Output the [x, y] coordinate of the center of the cell containing the given text.  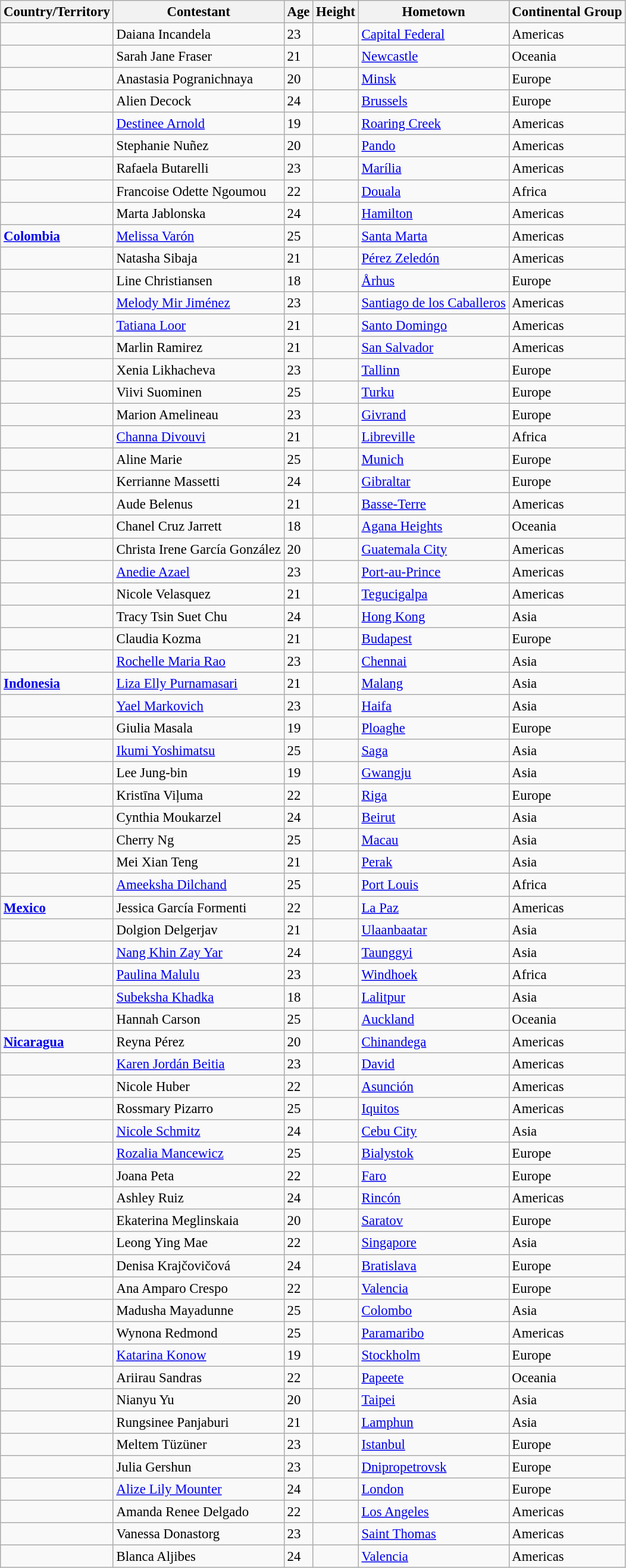
Pérez Zeledón [433, 258]
Katarina Konow [199, 1355]
Haifa [433, 706]
Vanessa Donastorg [199, 1534]
Country/Territory [57, 12]
Ikumi Yoshimatsu [199, 751]
Libreville [433, 437]
Newcastle [433, 57]
Papeete [433, 1377]
Chennai [433, 661]
Paulina Malulu [199, 974]
Givrand [433, 415]
Port Louis [433, 885]
Karen Jordán Beitia [199, 1064]
Roaring Creek [433, 124]
Århus [433, 280]
David [433, 1064]
Giulia Masala [199, 728]
Sarah Jane Fraser [199, 57]
Destinee Arnold [199, 124]
Indonesia [57, 684]
Leong Ying Mae [199, 1243]
Nianyu Yu [199, 1400]
Joana Peta [199, 1176]
Natasha Sibaja [199, 258]
Rossmary Pizarro [199, 1109]
Asunción [433, 1086]
Bratislava [433, 1265]
Mei Xian Teng [199, 863]
Subeksha Khadka [199, 997]
Perak [433, 863]
Denisa Krajčovičová [199, 1265]
Capital Federal [433, 35]
Xenia Likhacheva [199, 370]
Ekaterina Meglinskaia [199, 1221]
Santo Domingo [433, 325]
London [433, 1489]
Ariirau Sandras [199, 1377]
Cebu City [433, 1131]
Tracy Tsin Suet Chu [199, 616]
Rungsinee Panjaburi [199, 1422]
Nicole Schmitz [199, 1131]
Lee Jung-bin [199, 773]
Douala [433, 191]
Height [336, 12]
Malang [433, 684]
Iquitos [433, 1109]
Minsk [433, 79]
La Paz [433, 908]
Saint Thomas [433, 1534]
Kristīna Viļuma [199, 796]
Liza Elly Purnamasari [199, 684]
Ploaghe [433, 728]
Agana Heights [433, 527]
Paramaribo [433, 1333]
Daiana Incandela [199, 35]
Ameeksha Dilchand [199, 885]
Anastasia Pogranichnaya [199, 79]
Bialystok [433, 1154]
Saratov [433, 1221]
Nicole Velasquez [199, 594]
Rochelle Maria Rao [199, 661]
Tallinn [433, 370]
Aline Marie [199, 460]
Santiago de los Caballeros [433, 303]
Rozalia Mancewicz [199, 1154]
Wynona Redmond [199, 1333]
Basse-Terre [433, 504]
Saga [433, 751]
Contestant [199, 12]
Stockholm [433, 1355]
Mexico [57, 908]
Marlin Ramirez [199, 348]
Dnipropetrovsk [433, 1467]
Meltem Tüzüner [199, 1445]
Colombo [433, 1310]
Brussels [433, 101]
Line Christiansen [199, 280]
Gibraltar [433, 482]
Melody Mir Jiménez [199, 303]
Rafaela Butarelli [199, 169]
Windhoek [433, 974]
Kerrianne Massetti [199, 482]
Marion Amelineau [199, 415]
Stephanie Nuñez [199, 146]
Marta Jablonska [199, 213]
Munich [433, 460]
Faro [433, 1176]
Chinandega [433, 1042]
Continental Group [567, 12]
Taunggyi [433, 952]
Hannah Carson [199, 1020]
Claudia Kozma [199, 639]
Ulaanbaatar [433, 930]
Riga [433, 796]
Alize Lily Mounter [199, 1489]
Reyna Pérez [199, 1042]
Julia Gershun [199, 1467]
San Salvador [433, 348]
Lalitpur [433, 997]
Los Angeles [433, 1512]
Channa Divouvi [199, 437]
Nicaragua [57, 1042]
Amanda Renee Delgado [199, 1512]
Lamphun [433, 1422]
Cynthia Moukarzel [199, 818]
Pando [433, 146]
Istanbul [433, 1445]
Madusha Mayadunne [199, 1310]
Ashley Ruiz [199, 1198]
Blanca Aljibes [199, 1557]
Auckland [433, 1020]
Gwangju [433, 773]
Melissa Varón [199, 236]
Colombia [57, 236]
Hong Kong [433, 616]
Macau [433, 840]
Francoise Odette Ngoumou [199, 191]
Christa Irene García González [199, 549]
Ana Amparo Crespo [199, 1288]
Chanel Cruz Jarrett [199, 527]
Dolgion Delgerjav [199, 930]
Rincón [433, 1198]
Tatiana Loor [199, 325]
Anedie Azael [199, 572]
Tegucigalpa [433, 594]
Aude Belenus [199, 504]
Marília [433, 169]
Santa Marta [433, 236]
Nicole Huber [199, 1086]
Age [299, 12]
Port-au-Prince [433, 572]
Turku [433, 392]
Alien Decock [199, 101]
Guatemala City [433, 549]
Beirut [433, 818]
Singapore [433, 1243]
Hometown [433, 12]
Budapest [433, 639]
Jessica García Formenti [199, 908]
Cherry Ng [199, 840]
Hamilton [433, 213]
Viivi Suominen [199, 392]
Yael Markovich [199, 706]
Taipei [433, 1400]
Nang Khin Zay Yar [199, 952]
